Provide the (x, y) coordinate of the cell's center where the given text is located.  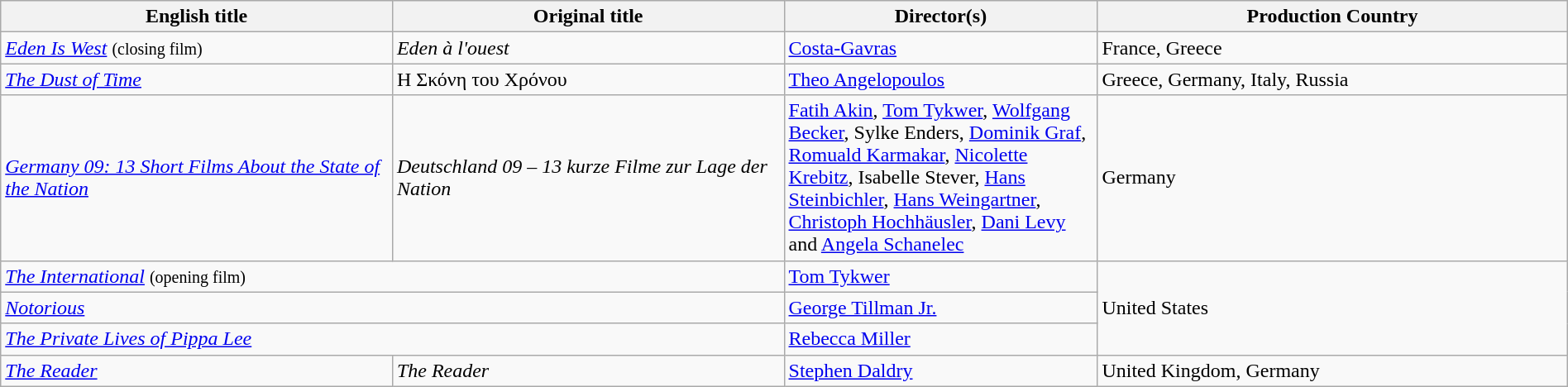
Original title (588, 17)
Theo Angelopoulos (941, 79)
The Private Lives of Pippa Lee (392, 339)
English title (197, 17)
The International (opening film) (392, 276)
George Tillman Jr. (941, 308)
Stephen Daldry (941, 370)
Germany (1332, 178)
United Kingdom, Germany (1332, 370)
Costa-Gavras (941, 48)
Η Σκόνη του Χρόνου (588, 79)
Germany 09: 13 Short Films About the State of the Nation (197, 178)
Eden Is West (closing film) (197, 48)
Production Country (1332, 17)
United States (1332, 308)
Director(s) (941, 17)
France, Greece (1332, 48)
Eden à l'ouest (588, 48)
Notorious (392, 308)
The Dust of Time (197, 79)
Tom Tykwer (941, 276)
Greece, Germany, Italy, Russia (1332, 79)
Rebecca Miller (941, 339)
Deutschland 09 – 13 kurze Filme zur Lage der Nation (588, 178)
